For the text-containing cell, return its midpoint in [x, y] coordinate format. 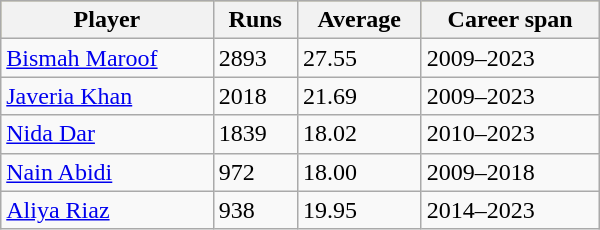
18.00 [359, 172]
938 [255, 210]
2893 [255, 58]
19.95 [359, 210]
2014–2023 [510, 210]
21.69 [359, 96]
Nain Abidi [107, 172]
2010–2023 [510, 134]
1839 [255, 134]
2018 [255, 96]
Nida Dar [107, 134]
2009–2018 [510, 172]
18.02 [359, 134]
972 [255, 172]
27.55 [359, 58]
Runs [255, 20]
Career span [510, 20]
Bismah Maroof [107, 58]
Aliya Riaz [107, 210]
Javeria Khan [107, 96]
Average [359, 20]
Player [107, 20]
